Output the [X, Y] coordinate of the center of the cell containing the given text.  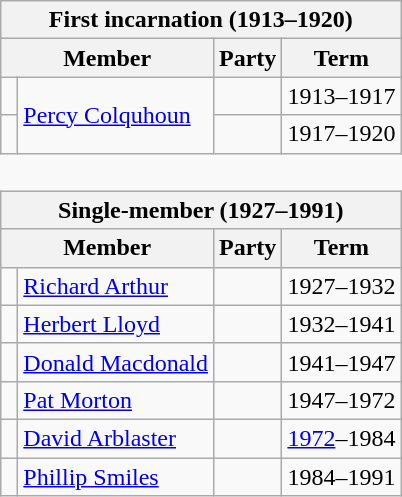
1984–1991 [342, 477]
Percy Colquhoun [116, 115]
Single-member (1927–1991) [201, 210]
1941–1947 [342, 362]
1913–1917 [342, 96]
First incarnation (1913–1920) [201, 20]
Richard Arthur [116, 286]
1917–1920 [342, 134]
David Arblaster [116, 438]
Phillip Smiles [116, 477]
1932–1941 [342, 324]
Pat Morton [116, 400]
1972–1984 [342, 438]
Donald Macdonald [116, 362]
1927–1932 [342, 286]
Herbert Lloyd [116, 324]
1947–1972 [342, 400]
